Return the (X, Y) coordinate for the center point of the cell that contains the specified text.  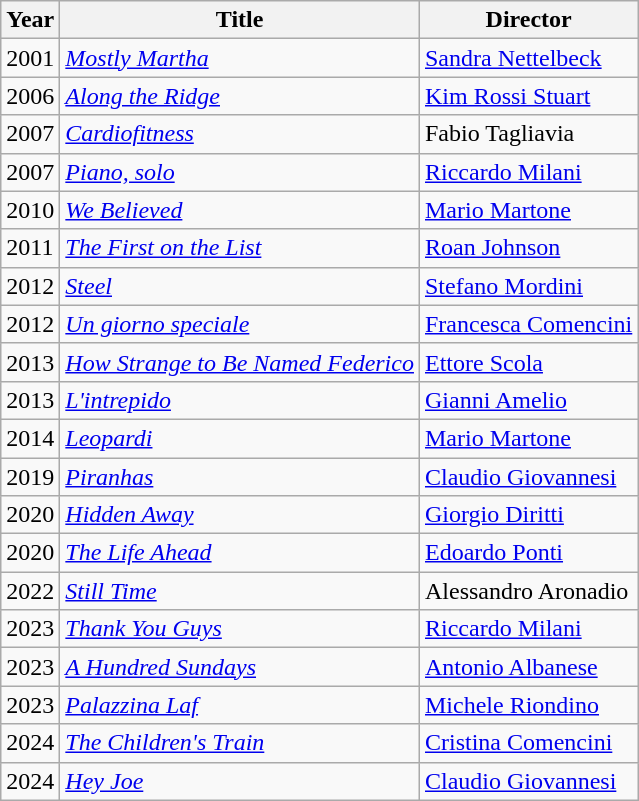
The Life Ahead (240, 553)
2001 (30, 58)
The First on the List (240, 248)
We Believed (240, 210)
Roan Johnson (528, 248)
2014 (30, 438)
Still Time (240, 591)
Francesca Comencini (528, 324)
2010 (30, 210)
Kim Rossi Stuart (528, 96)
Antonio Albanese (528, 667)
2006 (30, 96)
Giorgio Diritti (528, 515)
Cristina Comencini (528, 743)
Edoardo Ponti (528, 553)
A Hundred Sundays (240, 667)
Steel (240, 286)
Fabio Tagliavia (528, 134)
Leopardi (240, 438)
2019 (30, 477)
Piano, solo (240, 172)
Thank You Guys (240, 629)
How Strange to Be Named Federico (240, 362)
Alessandro Aronadio (528, 591)
L'intrepido (240, 400)
Mostly Martha (240, 58)
Un giorno speciale (240, 324)
Title (240, 20)
Year (30, 20)
Along the Ridge (240, 96)
Michele Riondino (528, 705)
Cardiofitness (240, 134)
2022 (30, 591)
Hidden Away (240, 515)
Ettore Scola (528, 362)
Gianni Amelio (528, 400)
Sandra Nettelbeck (528, 58)
Hey Joe (240, 781)
Piranhas (240, 477)
Stefano Mordini (528, 286)
The Children's Train (240, 743)
Director (528, 20)
2011 (30, 248)
Palazzina Laf (240, 705)
